For the text-containing cell, return its midpoint in [x, y] coordinate format. 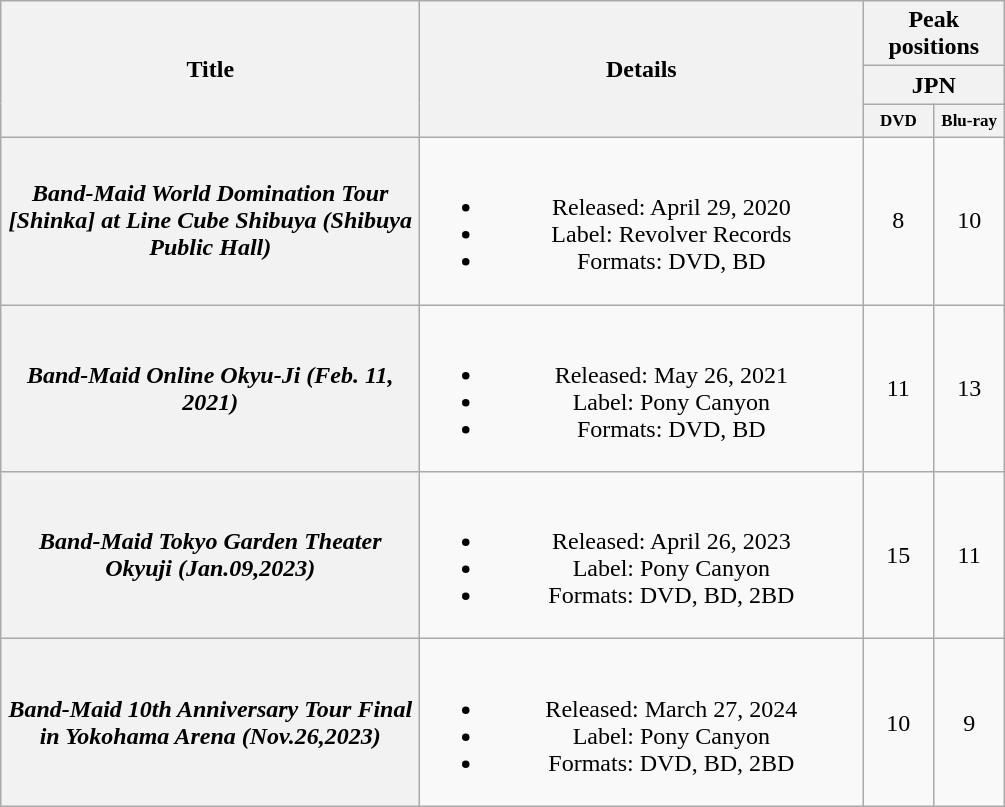
15 [898, 556]
Band-Maid Tokyo Garden Theater Okyuji (Jan.09,2023) [210, 556]
Band-Maid Online Okyu-Ji (Feb. 11, 2021) [210, 388]
Details [642, 70]
Peak positions [934, 34]
9 [970, 722]
DVD [898, 121]
Blu-ray [970, 121]
Title [210, 70]
Band-Maid 10th Anniversary Tour Final in Yokohama Arena (Nov.26,2023) [210, 722]
Released: April 29, 2020Label: Revolver RecordsFormats: DVD, BD [642, 222]
JPN [934, 85]
8 [898, 222]
Released: March 27, 2024Label: Pony CanyonFormats: DVD, BD, 2BD [642, 722]
Released: May 26, 2021Label: Pony CanyonFormats: DVD, BD [642, 388]
Released: April 26, 2023Label: Pony CanyonFormats: DVD, BD, 2BD [642, 556]
Band-Maid World Domination Tour [Shinka] at Line Cube Shibuya (Shibuya Public Hall) [210, 222]
13 [970, 388]
